Pinpoint the cell where the given text exists, returning its (x, y) midpoint coordinate. 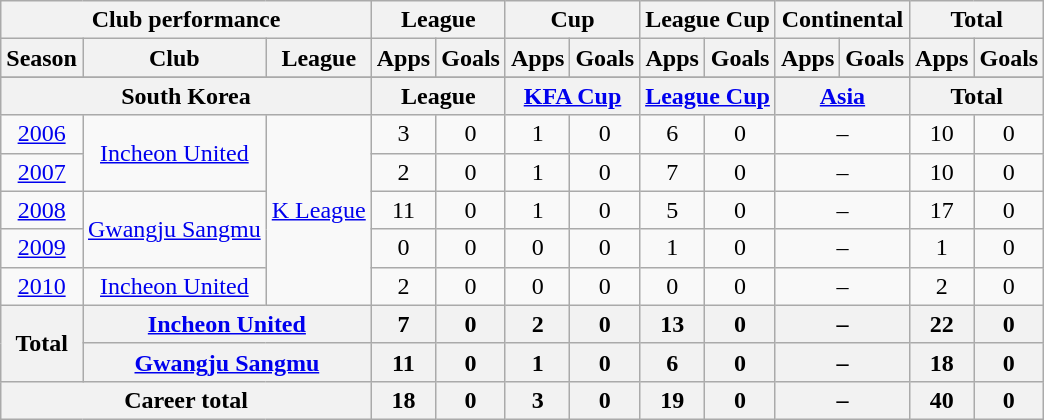
Career total (186, 400)
40 (942, 400)
2009 (42, 248)
2007 (42, 172)
KFA Cup (572, 96)
K League (318, 210)
22 (942, 324)
Club (174, 58)
Season (42, 58)
South Korea (186, 96)
Continental (842, 20)
Club performance (186, 20)
5 (672, 210)
19 (672, 400)
2010 (42, 286)
13 (672, 324)
Cup (572, 20)
2008 (42, 210)
17 (942, 210)
2006 (42, 134)
Asia (842, 96)
